Return the (X, Y) coordinate for the center point of the cell that contains the specified text.  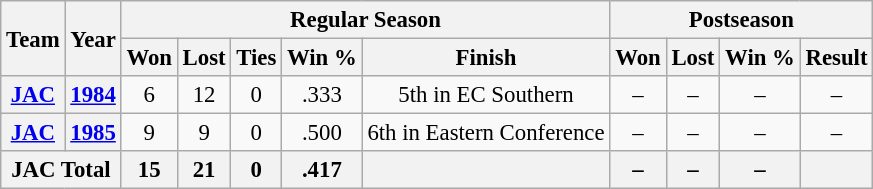
15 (149, 170)
6th in Eastern Conference (486, 133)
.333 (322, 95)
1984 (93, 95)
Team (33, 38)
Ties (256, 58)
21 (204, 170)
12 (204, 95)
Year (93, 38)
Postseason (742, 20)
.500 (322, 133)
1985 (93, 133)
6 (149, 95)
Finish (486, 58)
Regular Season (366, 20)
.417 (322, 170)
JAC Total (61, 170)
Result (836, 58)
5th in EC Southern (486, 95)
